For the text-containing cell, return its midpoint in [X, Y] coordinate format. 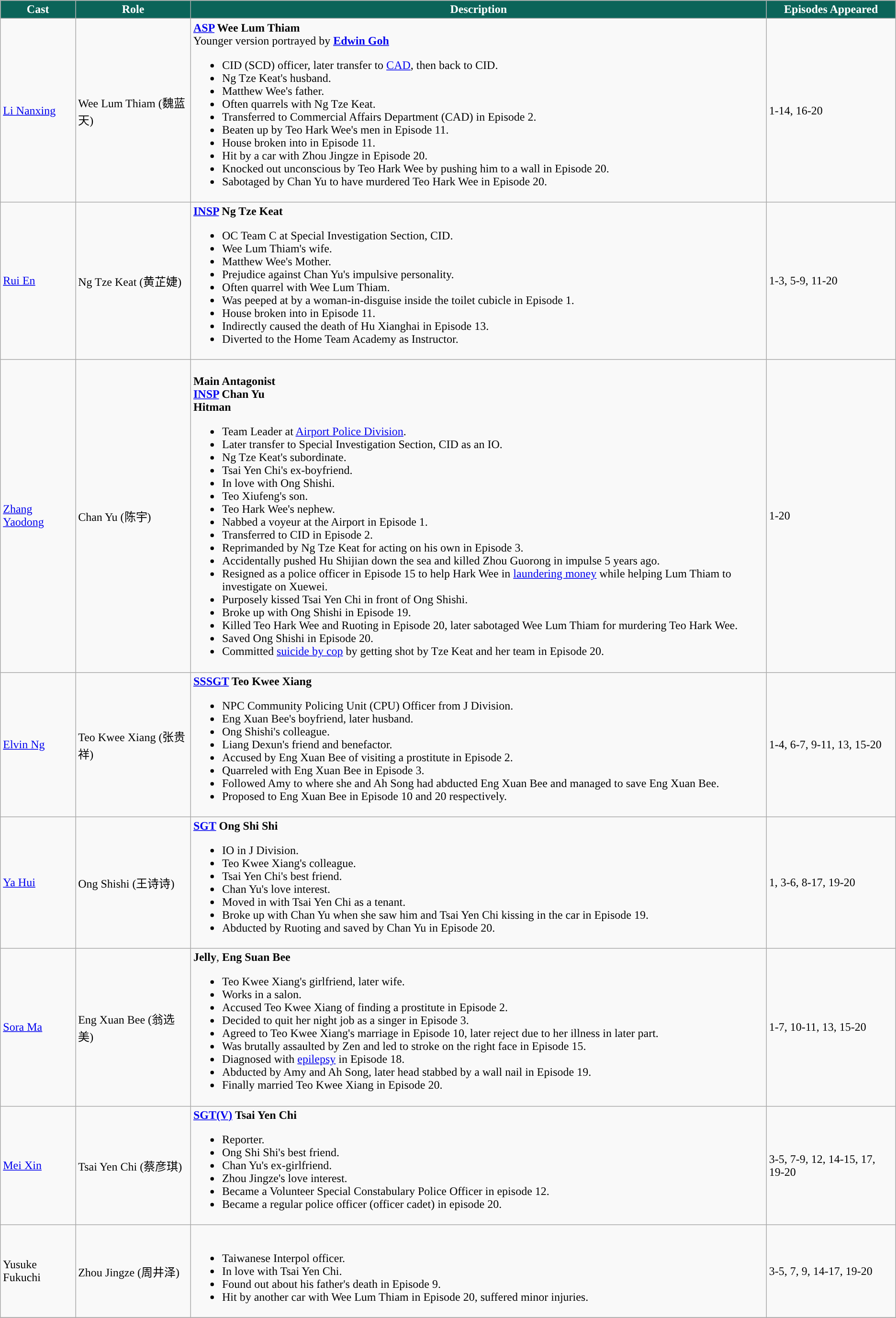
1-3, 5-9, 11-20 [831, 281]
1, 3-6, 8-17, 19-20 [831, 883]
Li Nanxing [38, 110]
Wee Lum Thiam (魏蓝天) [133, 110]
Chan Yu (陈宇) [133, 516]
1-4, 6-7, 9-11, 13, 15-20 [831, 744]
Elvin Ng [38, 744]
1-20 [831, 516]
Ng Tze Keat (黄芷婕) [133, 281]
Zhang Yaodong [38, 516]
Yusuke Fukuchi [38, 1271]
Role [133, 10]
Ya Hui [38, 883]
Episodes Appeared [831, 10]
Zhou Jingze (周井泽) [133, 1271]
Sora Ma [38, 1027]
Cast [38, 10]
Ong Shishi (王诗诗) [133, 883]
3-5, 7, 9, 14-17, 19-20 [831, 1271]
Description [479, 10]
1-7, 10-11, 13, 15-20 [831, 1027]
3-5, 7-9, 12, 14-15, 17, 19-20 [831, 1165]
1-14, 16-20 [831, 110]
Eng Xuan Bee (翁选美) [133, 1027]
Teo Kwee Xiang (张贵祥) [133, 744]
Rui En [38, 281]
Mei Xin [38, 1165]
Tsai Yen Chi (蔡彦琪) [133, 1165]
